Extract the [X, Y] coordinate from the center of the cell holding the provided text.  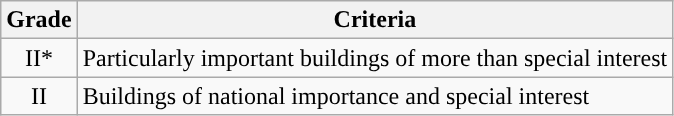
Buildings of national importance and special interest [375, 96]
Particularly important buildings of more than special interest [375, 58]
II* [39, 58]
II [39, 96]
Criteria [375, 20]
Grade [39, 20]
